Find where the given text appears and provide that cell's center as (X, Y) coordinate. 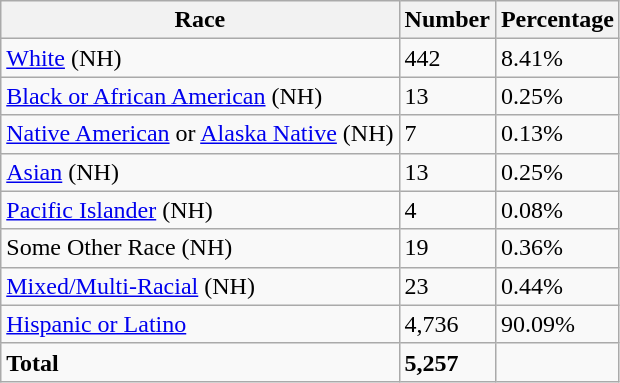
Number (447, 20)
442 (447, 58)
Percentage (557, 20)
23 (447, 286)
0.44% (557, 286)
Total (200, 362)
White (NH) (200, 58)
Mixed/Multi-Racial (NH) (200, 286)
8.41% (557, 58)
Hispanic or Latino (200, 324)
Native American or Alaska Native (NH) (200, 134)
Pacific Islander (NH) (200, 210)
Some Other Race (NH) (200, 248)
0.13% (557, 134)
4 (447, 210)
Black or African American (NH) (200, 96)
0.36% (557, 248)
19 (447, 248)
5,257 (447, 362)
7 (447, 134)
Asian (NH) (200, 172)
Race (200, 20)
90.09% (557, 324)
4,736 (447, 324)
0.08% (557, 210)
